Search for the cell housing the specified text and yield its (X, Y) center coordinate. 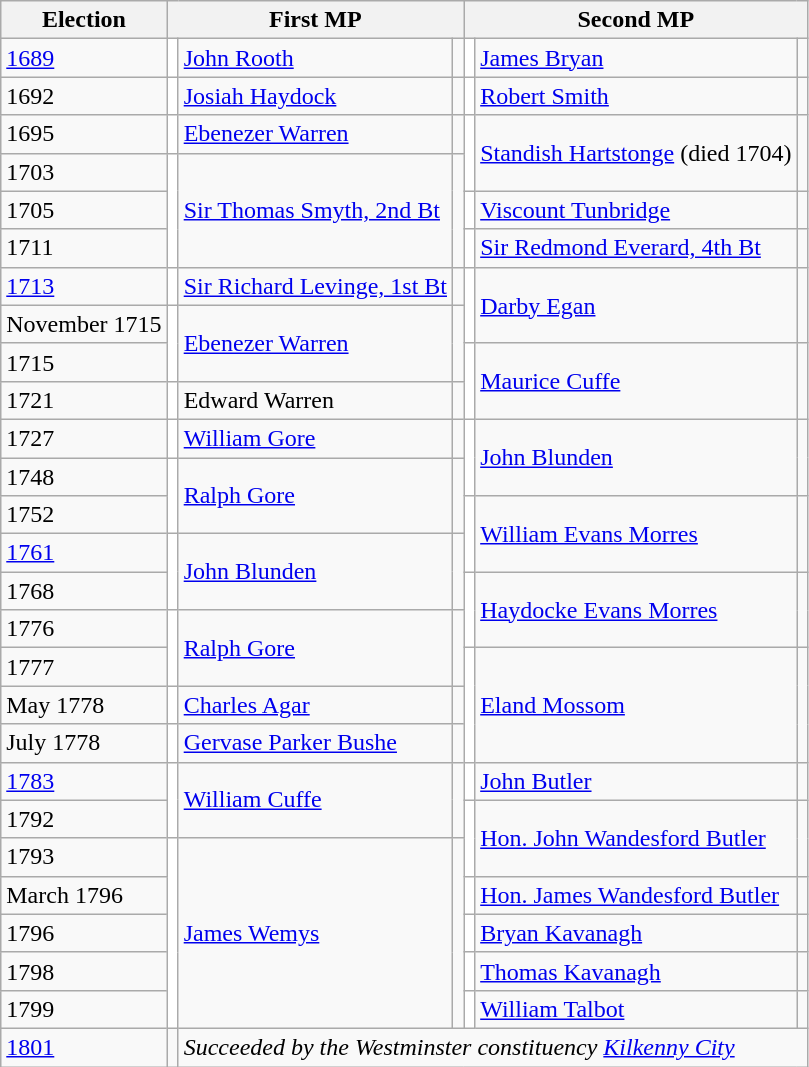
1768 (84, 591)
Eland Mossom (636, 705)
William Gore (315, 438)
1792 (84, 819)
July 1778 (84, 743)
1776 (84, 629)
1713 (84, 286)
1721 (84, 400)
First MP (315, 20)
Sir Richard Levinge, 1st Bt (315, 286)
Josiah Haydock (315, 96)
Succeeded by the Westminster constituency Kilkenny City (493, 1047)
William Talbot (636, 1009)
Second MP (636, 20)
1727 (84, 438)
1777 (84, 667)
1692 (84, 96)
1798 (84, 971)
1783 (84, 781)
1793 (84, 857)
Viscount Tunbridge (636, 210)
1689 (84, 58)
William Cuffe (315, 800)
1761 (84, 553)
March 1796 (84, 895)
November 1715 (84, 324)
Gervase Parker Bushe (315, 743)
Sir Thomas Smyth, 2nd Bt (315, 210)
1799 (84, 1009)
Robert Smith (636, 96)
John Butler (636, 781)
1796 (84, 933)
1752 (84, 515)
Bryan Kavanagh (636, 933)
John Rooth (315, 58)
Haydocke Evans Morres (636, 610)
1748 (84, 477)
1715 (84, 362)
Hon. John Wandesford Butler (636, 838)
Edward Warren (315, 400)
Election (84, 20)
Hon. James Wandesford Butler (636, 895)
William Evans Morres (636, 534)
Darby Egan (636, 305)
James Wemys (315, 933)
Thomas Kavanagh (636, 971)
Charles Agar (315, 705)
1703 (84, 172)
Standish Hartstonge (died 1704) (636, 153)
Maurice Cuffe (636, 381)
May 1778 (84, 705)
1705 (84, 210)
Sir Redmond Everard, 4th Bt (636, 248)
1695 (84, 134)
James Bryan (636, 58)
1801 (84, 1047)
1711 (84, 248)
